Determine the (x, y) coordinate at the center of the cell enclosing the given text.  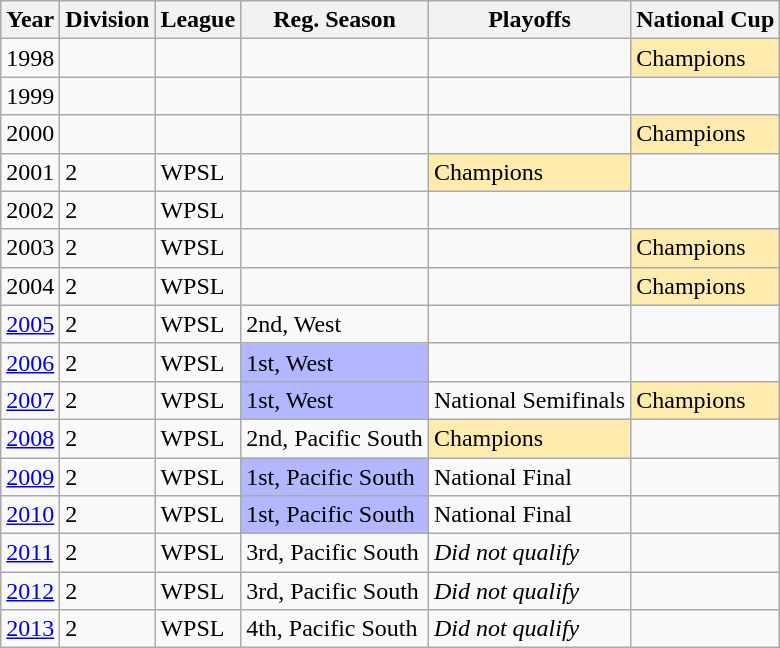
4th, Pacific South (335, 629)
League (198, 20)
2006 (30, 362)
2nd, Pacific South (335, 438)
2013 (30, 629)
2002 (30, 210)
2010 (30, 515)
1998 (30, 58)
1999 (30, 96)
2003 (30, 248)
2001 (30, 172)
2012 (30, 591)
2004 (30, 286)
2009 (30, 477)
2011 (30, 553)
2nd, West (335, 324)
Year (30, 20)
National Semifinals (529, 400)
National Cup (706, 20)
Reg. Season (335, 20)
2008 (30, 438)
2005 (30, 324)
Division (108, 20)
2000 (30, 134)
Playoffs (529, 20)
2007 (30, 400)
